Scan for the cell matching the given text and deliver its (X, Y) coordinate at center. 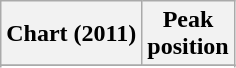
Peakposition (188, 34)
Chart (2011) (72, 34)
